Search for the cell housing the specified text and yield its [x, y] center coordinate. 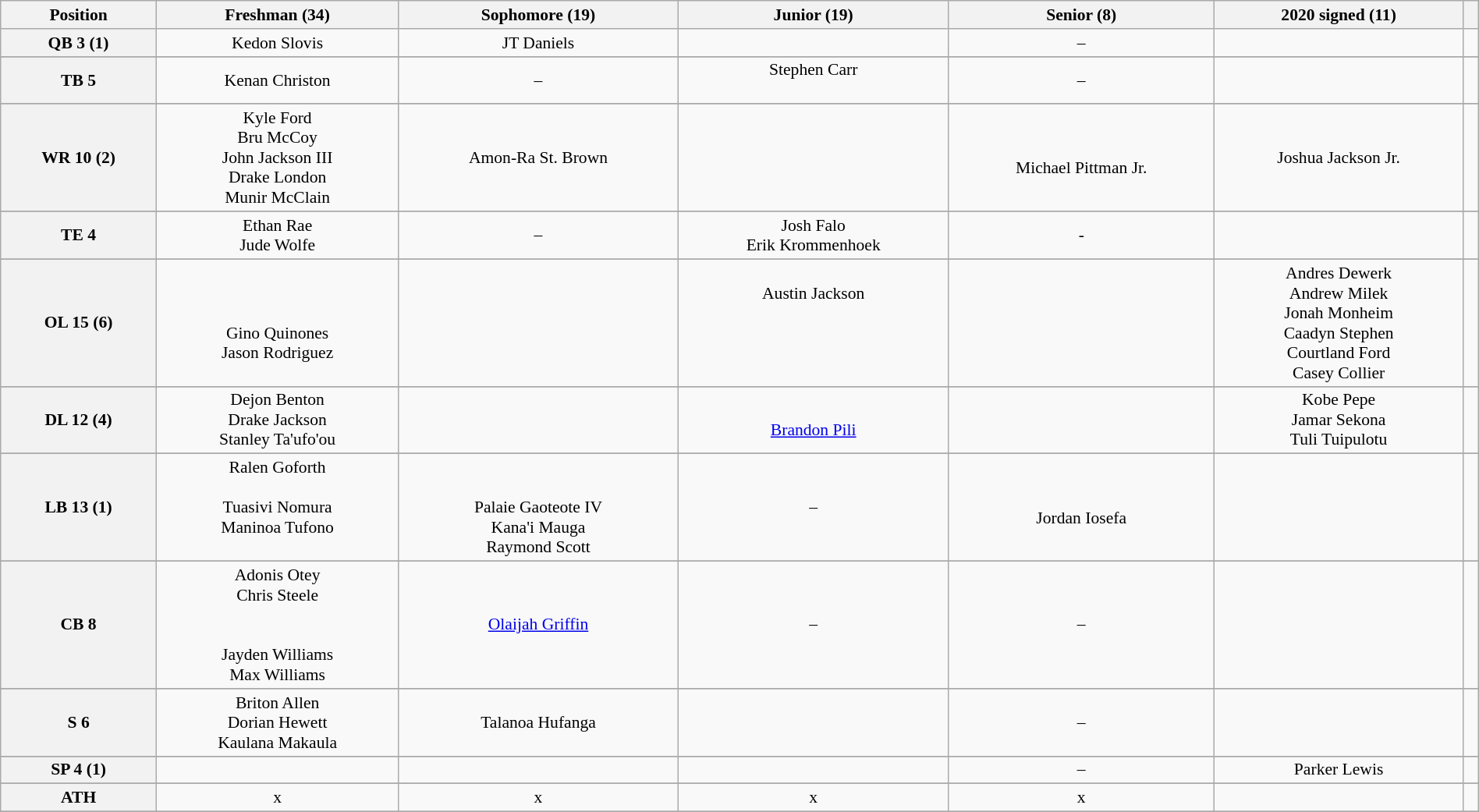
Josh Falo Erik Krommenhoek [813, 236]
S 6 [79, 722]
Kyle Ford Bru McCoy John Jackson III Drake London Munir McClain [277, 158]
SP 4 (1) [79, 770]
Parker Lewis [1339, 770]
Ethan Rae Jude Wolfe [277, 236]
Kenan Christon [277, 80]
Sophomore (19) [538, 15]
Kedon Slovis [277, 43]
Michael Pittman Jr. [1081, 158]
Briton Allen Dorian Hewett Kaulana Makaula [277, 722]
Stephen Carr [813, 80]
Joshua Jackson Jr. [1339, 158]
Gino Quinones Jason Rodriguez [277, 323]
Ralen Goforth Tuasivi Nomura Maninoa Tufono [277, 508]
Senior (8) [1081, 15]
Amon-Ra St. Brown [538, 158]
Andres Dewerk Andrew Milek Jonah Monheim Caadyn Stephen Courtland Ford Casey Collier [1339, 323]
Jordan Iosefa [1081, 508]
2020 signed (11) [1339, 15]
Austin Jackson [813, 323]
Junior (19) [813, 15]
Position [79, 15]
TB 5 [79, 80]
TE 4 [79, 236]
LB 13 (1) [79, 508]
OL 15 (6) [79, 323]
DL 12 (4) [79, 420]
WR 10 (2) [79, 158]
Dejon Benton Drake Jackson Stanley Ta'ufo'ou [277, 420]
CB 8 [79, 626]
ATH [79, 798]
- [1081, 236]
Adonis Otey Chris Steele Jayden Williams Max Williams [277, 626]
Palaie Gaoteote IV Kana'i Mauga Raymond Scott [538, 508]
JT Daniels [538, 43]
Kobe Pepe Jamar Sekona Tuli Tuipulotu [1339, 420]
Talanoa Hufanga [538, 722]
Brandon Pili [813, 420]
Freshman (34) [277, 15]
QB 3 (1) [79, 43]
Olaijah Griffin [538, 626]
